From the cell containing the given text, extract its center point as (x, y) coordinate. 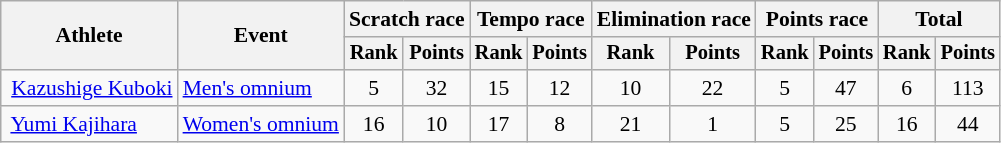
21 (631, 124)
Kazushige Kuboki (90, 88)
1 (712, 124)
Men's omnium (261, 88)
Scratch race (407, 19)
Event (261, 36)
6 (907, 88)
25 (846, 124)
32 (436, 88)
Women's omnium (261, 124)
Tempo race (531, 19)
8 (559, 124)
Yumi Kajihara (90, 124)
113 (968, 88)
Points race (817, 19)
15 (499, 88)
22 (712, 88)
Total (939, 19)
12 (559, 88)
47 (846, 88)
44 (968, 124)
Elimination race (674, 19)
Athlete (90, 36)
17 (499, 124)
